Pinpoint the cell where the given text exists, returning its (X, Y) midpoint coordinate. 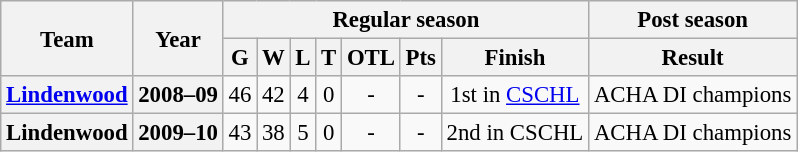
Pts (420, 58)
5 (303, 133)
43 (240, 133)
Post season (693, 20)
L (303, 58)
Regular season (406, 20)
2008–09 (178, 95)
2nd in CSCHL (514, 133)
OTL (372, 58)
W (274, 58)
Year (178, 38)
2009–10 (178, 133)
1st in CSCHL (514, 95)
42 (274, 95)
38 (274, 133)
Team (67, 38)
4 (303, 95)
G (240, 58)
Result (693, 58)
46 (240, 95)
T (329, 58)
Finish (514, 58)
